Detect which cell encompasses the target text, then output its (x, y) center coordinate. 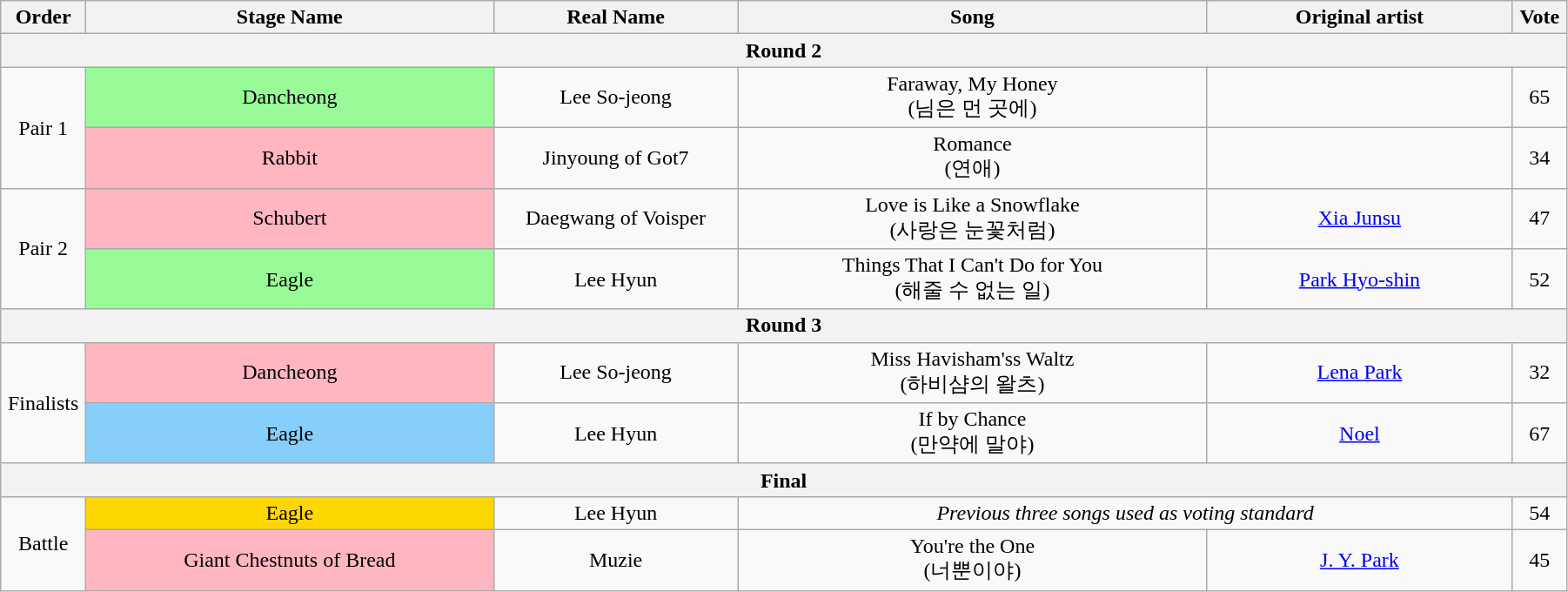
Previous three songs used as voting standard (1125, 513)
Original artist (1359, 17)
Stage Name (290, 17)
45 (1539, 560)
Romance(연애) (973, 158)
Final (784, 480)
Things That I Can't Do for You(해줄 수 없는 일) (973, 279)
Faraway, My Honey(님은 먼 곳에) (973, 98)
54 (1539, 513)
Park Hyo-shin (1359, 279)
Finalists (44, 402)
Round 2 (784, 50)
Pair 1 (44, 127)
47 (1539, 219)
32 (1539, 373)
Noel (1359, 434)
34 (1539, 158)
Vote (1539, 17)
Rabbit (290, 158)
Giant Chestnuts of Bread (290, 560)
Pair 2 (44, 249)
Real Name (616, 17)
If by Chance (만약에 말야) (973, 434)
Lena Park (1359, 373)
J. Y. Park (1359, 560)
Jinyoung of Got7 (616, 158)
You're the One(너뿐이야) (973, 560)
Miss Havisham'ss Waltz(하비샴의 왈츠) (973, 373)
Xia Junsu (1359, 219)
Round 3 (784, 326)
Love is Like a Snowflake(사랑은 눈꽃처럼) (973, 219)
52 (1539, 279)
Muzie (616, 560)
65 (1539, 98)
Battle (44, 543)
Song (973, 17)
Order (44, 17)
Schubert (290, 219)
Daegwang of Voisper (616, 219)
67 (1539, 434)
